For the text-containing cell, return its midpoint in [X, Y] coordinate format. 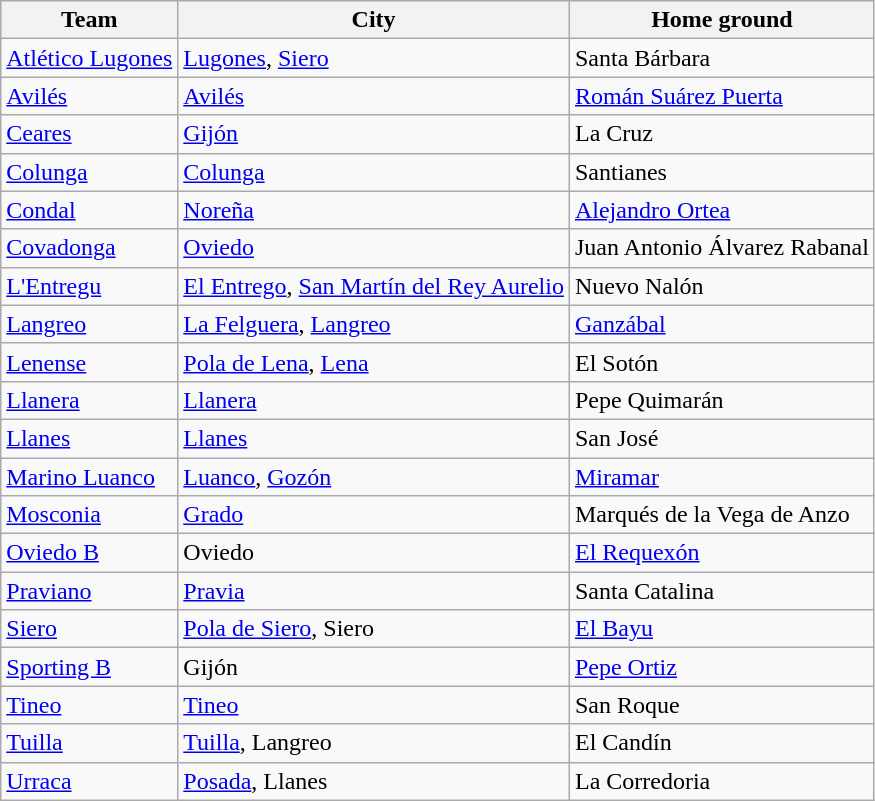
El Candín [722, 743]
Team [90, 20]
Covadonga [90, 248]
Siero [90, 629]
Praviano [90, 591]
El Requexón [722, 553]
Condal [90, 210]
Pepe Ortiz [722, 667]
Pepe Quimarán [722, 400]
Atlético Lugones [90, 58]
Ceares [90, 134]
El Entrego, San Martín del Rey Aurelio [374, 286]
Miramar [722, 477]
Lenense [90, 362]
Mosconia [90, 515]
El Bayu [722, 629]
Marino Luanco [90, 477]
City [374, 20]
San José [722, 438]
L'Entregu [90, 286]
La Cruz [722, 134]
San Roque [722, 705]
Juan Antonio Álvarez Rabanal [722, 248]
Santa Bárbara [722, 58]
Sporting B [90, 667]
Pola de Siero, Siero [374, 629]
La Corredoria [722, 781]
Tuilla [90, 743]
El Sotón [722, 362]
Home ground [722, 20]
Tuilla, Langreo [374, 743]
Noreña [374, 210]
Santianes [722, 172]
Urraca [90, 781]
Román Suárez Puerta [722, 96]
Posada, Llanes [374, 781]
Luanco, Gozón [374, 477]
Oviedo B [90, 553]
Santa Catalina [722, 591]
Nuevo Nalón [722, 286]
Langreo [90, 324]
Pola de Lena, Lena [374, 362]
Grado [374, 515]
Alejandro Ortea [722, 210]
La Felguera, Langreo [374, 324]
Marqués de la Vega de Anzo [722, 515]
Pravia [374, 591]
Lugones, Siero [374, 58]
Ganzábal [722, 324]
